Identify which cell holds the provided text, then report its [x, y] central coordinate. 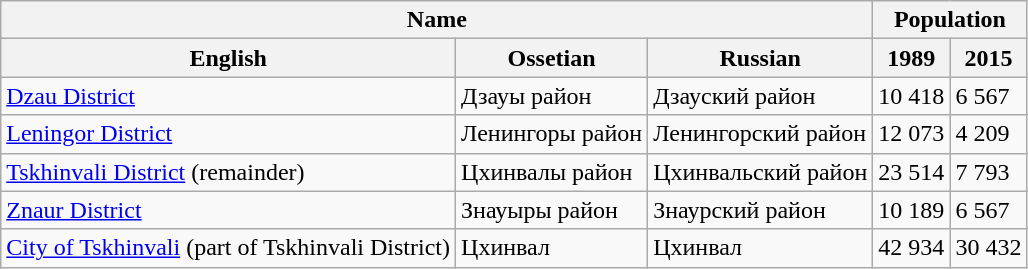
2015 [988, 58]
Ленингорский район [760, 134]
30 432 [988, 248]
23 514 [912, 172]
7 793 [988, 172]
Знауыры район [552, 210]
Цхинвалы район [552, 172]
City of Tskhinvali (part of Tskhinvali District) [228, 248]
Population [950, 20]
Ossetian [552, 58]
42 934 [912, 248]
English [228, 58]
Ленингоры район [552, 134]
1989 [912, 58]
12 073 [912, 134]
Name [437, 20]
Tskhinvali District (remainder) [228, 172]
10 418 [912, 96]
Znaur District [228, 210]
10 189 [912, 210]
Leningor District [228, 134]
4 209 [988, 134]
Дзауский район [760, 96]
Знаурский район [760, 210]
Russian [760, 58]
Цхинвальский район [760, 172]
Dzau District [228, 96]
Дзауы район [552, 96]
